Pinpoint the cell where the given text exists, returning its [X, Y] midpoint coordinate. 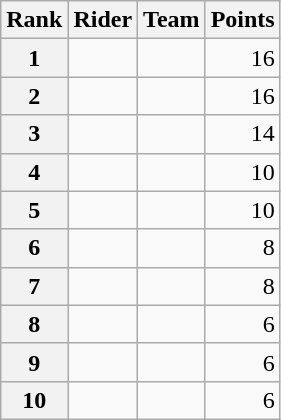
5 [34, 210]
Points [242, 20]
7 [34, 286]
Team [172, 20]
9 [34, 362]
4 [34, 172]
Rank [34, 20]
3 [34, 134]
2 [34, 96]
14 [242, 134]
1 [34, 58]
Rider [103, 20]
